Search for the cell housing the specified text and yield its [x, y] center coordinate. 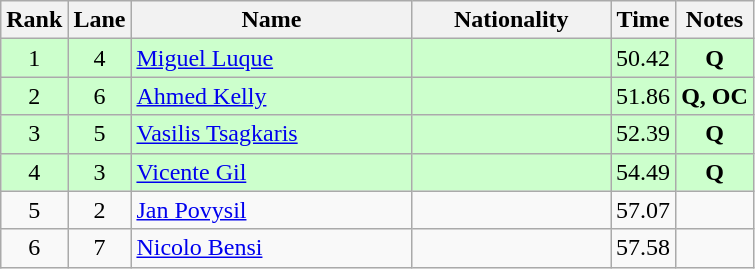
50.42 [644, 58]
Miguel Luque [272, 58]
Time [644, 20]
Nicolo Bensi [272, 248]
Rank [34, 20]
Vicente Gil [272, 172]
51.86 [644, 96]
7 [100, 248]
Nationality [512, 20]
57.58 [644, 248]
57.07 [644, 210]
Vasilis Tsagkaris [272, 134]
Jan Povysil [272, 210]
Name [272, 20]
Q, OC [715, 96]
Notes [715, 20]
54.49 [644, 172]
1 [34, 58]
52.39 [644, 134]
Ahmed Kelly [272, 96]
Lane [100, 20]
